For the text-containing cell, return its midpoint in [x, y] coordinate format. 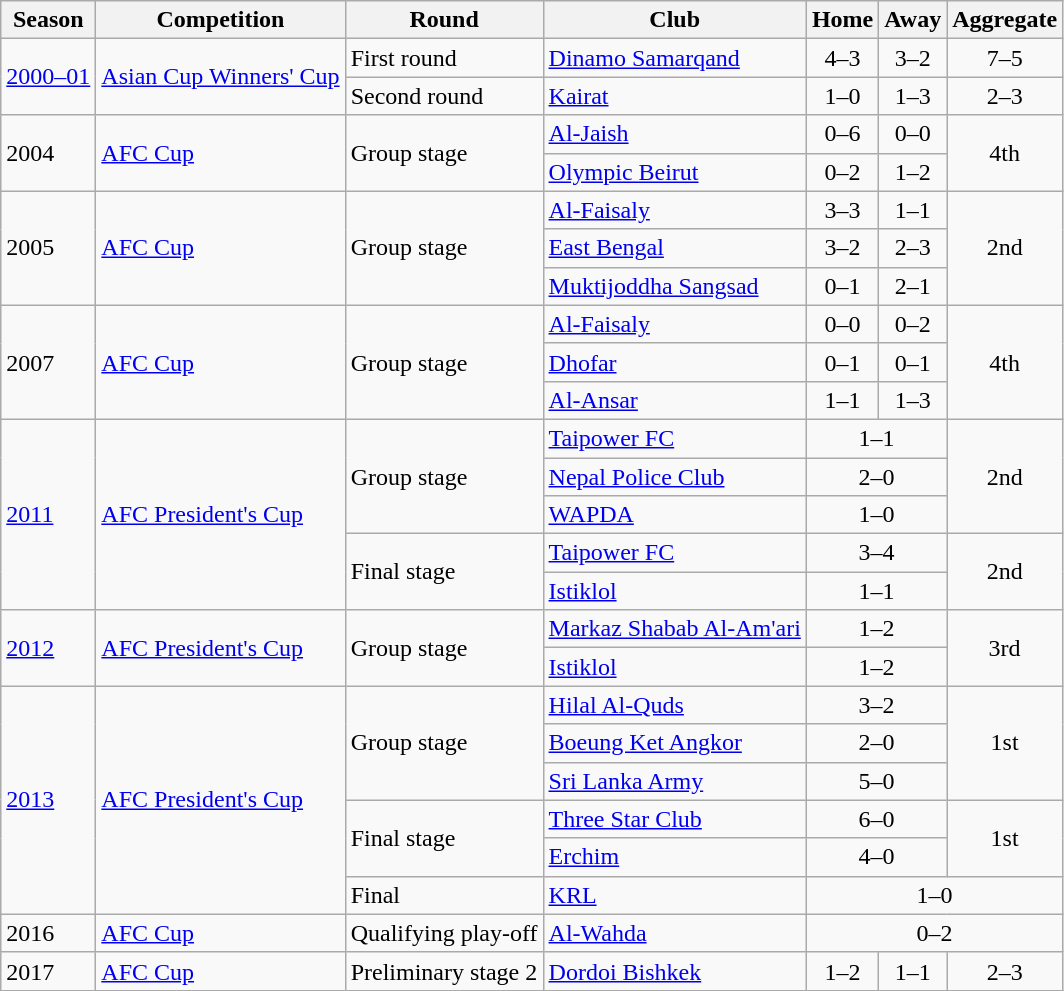
Al-Jaish [674, 134]
2007 [48, 362]
Second round [444, 96]
Three Star Club [674, 819]
4–0 [876, 857]
3–3 [842, 210]
Competition [220, 20]
2013 [48, 800]
Sri Lanka Army [674, 781]
First round [444, 58]
2–1 [913, 286]
2017 [48, 971]
Muktijoddha Sangsad [674, 286]
Qualifying play-off [444, 933]
2000–01 [48, 77]
Dhofar [674, 362]
Olympic Beirut [674, 172]
Nepal Police Club [674, 477]
KRL [674, 895]
2005 [48, 248]
Boeung Ket Angkor [674, 743]
2012 [48, 648]
Season [48, 20]
Kairat [674, 96]
Preliminary stage 2 [444, 971]
0–6 [842, 134]
Al-Wahda [674, 933]
Hilal Al-Quds [674, 705]
Aggregate [1005, 20]
Asian Cup Winners' Cup [220, 77]
7–5 [1005, 58]
3–4 [876, 553]
East Bengal [674, 248]
Dinamo Samarqand [674, 58]
5–0 [876, 781]
Away [913, 20]
2011 [48, 514]
Dordoi Bishkek [674, 971]
Club [674, 20]
3rd [1005, 648]
6–0 [876, 819]
2004 [48, 153]
Al-Ansar [674, 400]
4–3 [842, 58]
Round [444, 20]
2016 [48, 933]
Erchim [674, 857]
Final [444, 895]
Home [842, 20]
WAPDA [674, 515]
Markaz Shabab Al-Am'ari [674, 629]
